Identify which cell holds the provided text, then report its [x, y] central coordinate. 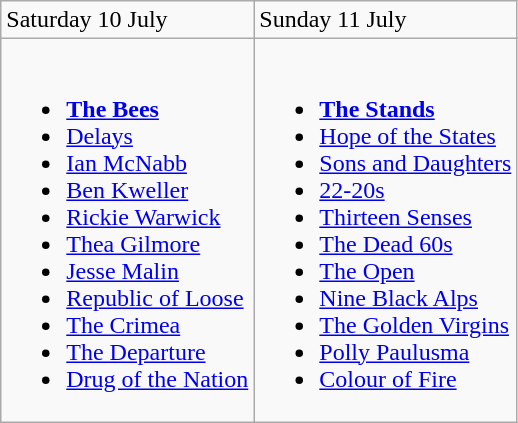
The StandsHope of the StatesSons and Daughters22-20sThirteen SensesThe Dead 60sThe OpenNine Black AlpsThe Golden VirginsPolly PaulusmaColour of Fire [386, 230]
The BeesDelaysIan McNabbBen KwellerRickie WarwickThea GilmoreJesse MalinRepublic of LooseThe CrimeaThe DepartureDrug of the Nation [128, 230]
Sunday 11 July [386, 20]
Saturday 10 July [128, 20]
